Detect which cell encompasses the target text, then output its [x, y] center coordinate. 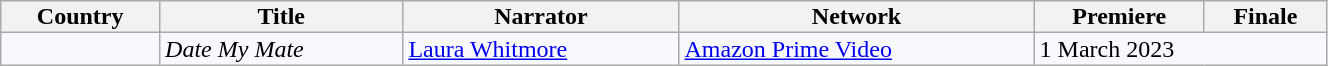
1 March 2023 [1180, 49]
Laura Whitmore [541, 49]
Country [80, 17]
Amazon Prime Video [856, 49]
Narrator [541, 17]
Premiere [1119, 17]
Finale [1265, 17]
Date My Mate [282, 49]
Network [856, 17]
Title [282, 17]
